Output the (x, y) coordinate of the center of the cell containing the given text.  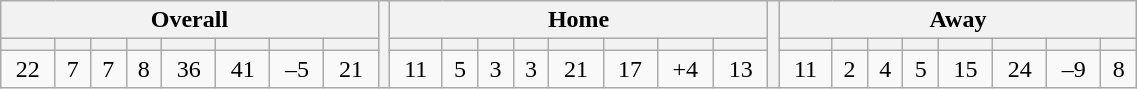
13 (741, 69)
2 (850, 69)
15 (966, 69)
+4 (686, 69)
4 (885, 69)
Home (578, 20)
Overall (190, 20)
–9 (1074, 69)
36 (189, 69)
–5 (297, 69)
Away (958, 20)
22 (28, 69)
41 (243, 69)
17 (630, 69)
24 (1020, 69)
